Pinpoint the cell where the given text exists, returning its [X, Y] midpoint coordinate. 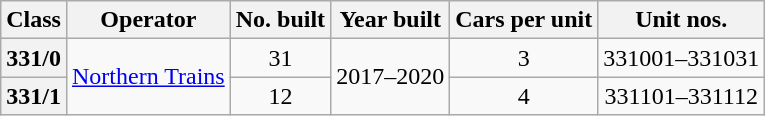
331/1 [34, 96]
331/0 [34, 58]
331001–331031 [682, 58]
Year built [390, 20]
31 [280, 58]
Class [34, 20]
12 [280, 96]
Northern Trains [148, 77]
No. built [280, 20]
331101–331112 [682, 96]
3 [524, 58]
4 [524, 96]
Cars per unit [524, 20]
2017–2020 [390, 77]
Operator [148, 20]
Unit nos. [682, 20]
